Return (X, Y) of the center of cell containing provided text 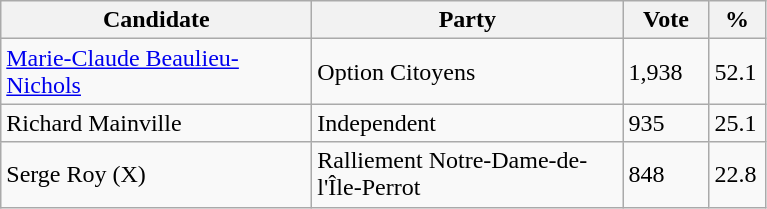
% (737, 20)
Richard Mainville (156, 123)
Option Citoyens (468, 72)
848 (666, 174)
1,938 (666, 72)
52.1 (737, 72)
Party (468, 20)
Marie-Claude Beaulieu-Nichols (156, 72)
Independent (468, 123)
22.8 (737, 174)
935 (666, 123)
25.1 (737, 123)
Serge Roy (X) (156, 174)
Ralliement Notre-Dame-de-l'Île-Perrot (468, 174)
Candidate (156, 20)
Vote (666, 20)
